Return [x, y] of the center of cell containing provided text 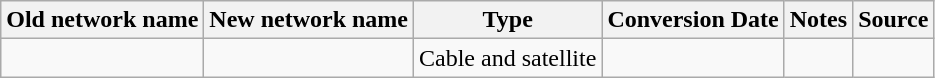
Type [508, 20]
Old network name [102, 20]
Source [894, 20]
New network name [309, 20]
Notes [818, 20]
Cable and satellite [508, 58]
Conversion Date [693, 20]
